Provide the (X, Y) coordinate of the cell's center where the given text is located.  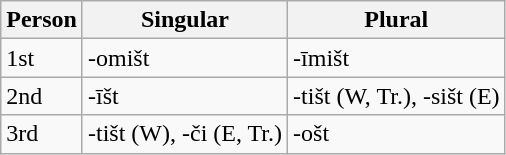
-tišt (W, Tr.), -sišt (E) (397, 96)
1st (42, 58)
Singular (184, 20)
-omišt (184, 58)
2nd (42, 96)
-īšt (184, 96)
-tišt (W), -či (E, Tr.) (184, 134)
Plural (397, 20)
Person (42, 20)
-ošt (397, 134)
-īmišt (397, 58)
3rd (42, 134)
